Return the [x, y] coordinate for the center point of the cell that contains the specified text.  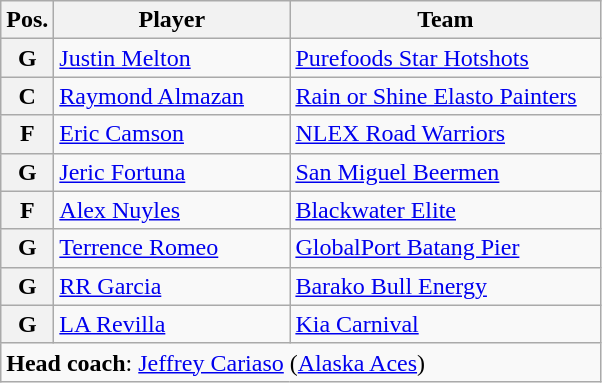
San Miguel Beermen [446, 172]
Purefoods Star Hotshots [446, 58]
Alex Nuyles [172, 210]
Kia Carnival [446, 324]
Player [172, 20]
Team [446, 20]
Blackwater Elite [446, 210]
LA Revilla [172, 324]
GlobalPort Batang Pier [446, 248]
C [28, 96]
Raymond Almazan [172, 96]
Justin Melton [172, 58]
Barako Bull Energy [446, 286]
RR Garcia [172, 286]
NLEX Road Warriors [446, 134]
Terrence Romeo [172, 248]
Pos. [28, 20]
Head coach: Jeffrey Cariaso (Alaska Aces) [301, 362]
Eric Camson [172, 134]
Rain or Shine Elasto Painters [446, 96]
Jeric Fortuna [172, 172]
